Return the (X, Y) coordinate for the center point of the cell that contains the specified text.  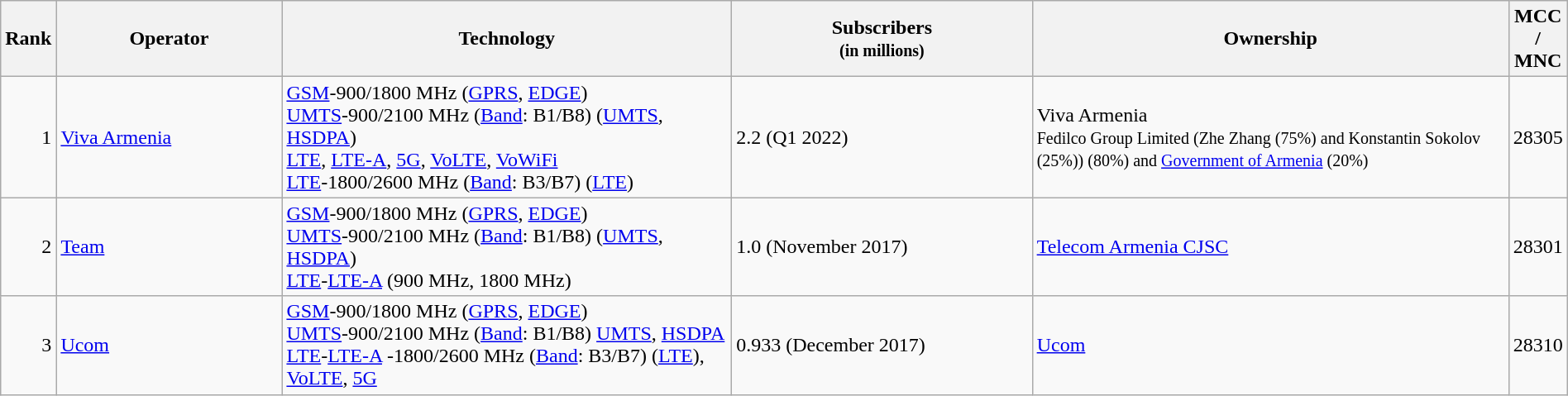
GSM-900/1800 MHz (GPRS, EDGE)UMTS-900/2100 MHz (Band: B1/B8) UMTS, HSDPA LTE-LTE-A -1800/2600 MHz (Band: B3/B7) (LTE), VoLTE, 5G (507, 346)
28310 (1538, 346)
Subscribers(in millions) (882, 39)
MCC / MNC (1538, 39)
GSM-900/1800 MHz (GPRS, EDGE)UMTS-900/2100 MHz (Band: B1/B8) (UMTS, HSDPA)LTE-LTE-A (900 MHz, 1800 MHz) (507, 246)
28301 (1538, 246)
Ownership (1270, 39)
Team (169, 246)
2.2 (Q1 2022) (882, 137)
Telecom Armenia CJSC (1270, 246)
Viva Armenia Fedilco Group Limited (Zhe Zhang (75%) and Konstantin Sokolov (25%)) (80%) and Government of Armenia (20%) (1270, 137)
GSM-900/1800 MHz (GPRS, EDGE)UMTS-900/2100 MHz (Band: B1/B8) (UMTS, HSDPA)LTE, LTE-A, 5G, VoLTE, VoWiFiLTE-1800/2600 MHz (Band: B3/B7) (LTE) (507, 137)
1 (28, 137)
Rank (28, 39)
Operator (169, 39)
3 (28, 346)
1.0 (November 2017) (882, 246)
2 (28, 246)
Viva Armenia (169, 137)
Technology (507, 39)
28305 (1538, 137)
0.933 (December 2017) (882, 346)
